Determine the (x, y) coordinate at the center of the cell enclosing the given text.  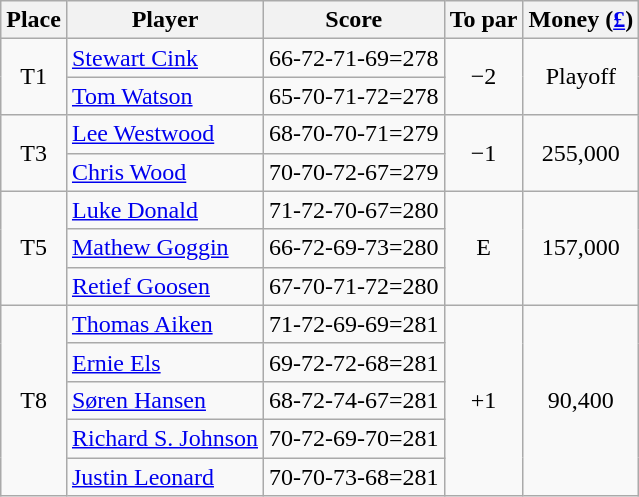
Tom Watson (164, 96)
65-70-71-72=278 (354, 96)
Lee Westwood (164, 134)
71-72-70-67=280 (354, 210)
Luke Donald (164, 210)
255,000 (581, 153)
To par (484, 20)
Justin Leonard (164, 477)
T8 (34, 400)
71-72-69-69=281 (354, 324)
90,400 (581, 400)
Mathew Goggin (164, 248)
T3 (34, 153)
Place (34, 20)
Money (£) (581, 20)
T1 (34, 77)
70-70-72-67=279 (354, 172)
E (484, 248)
Playoff (581, 77)
−2 (484, 77)
Ernie Els (164, 362)
68-70-70-71=279 (354, 134)
Stewart Cink (164, 58)
70-70-73-68=281 (354, 477)
Chris Wood (164, 172)
Player (164, 20)
67-70-71-72=280 (354, 286)
Søren Hansen (164, 400)
Richard S. Johnson (164, 438)
68-72-74-67=281 (354, 400)
70-72-69-70=281 (354, 438)
66-72-71-69=278 (354, 58)
T5 (34, 248)
Thomas Aiken (164, 324)
Retief Goosen (164, 286)
−1 (484, 153)
Score (354, 20)
+1 (484, 400)
66-72-69-73=280 (354, 248)
69-72-72-68=281 (354, 362)
157,000 (581, 248)
